Determine the [x, y] coordinate at the center of the cell enclosing the given text.  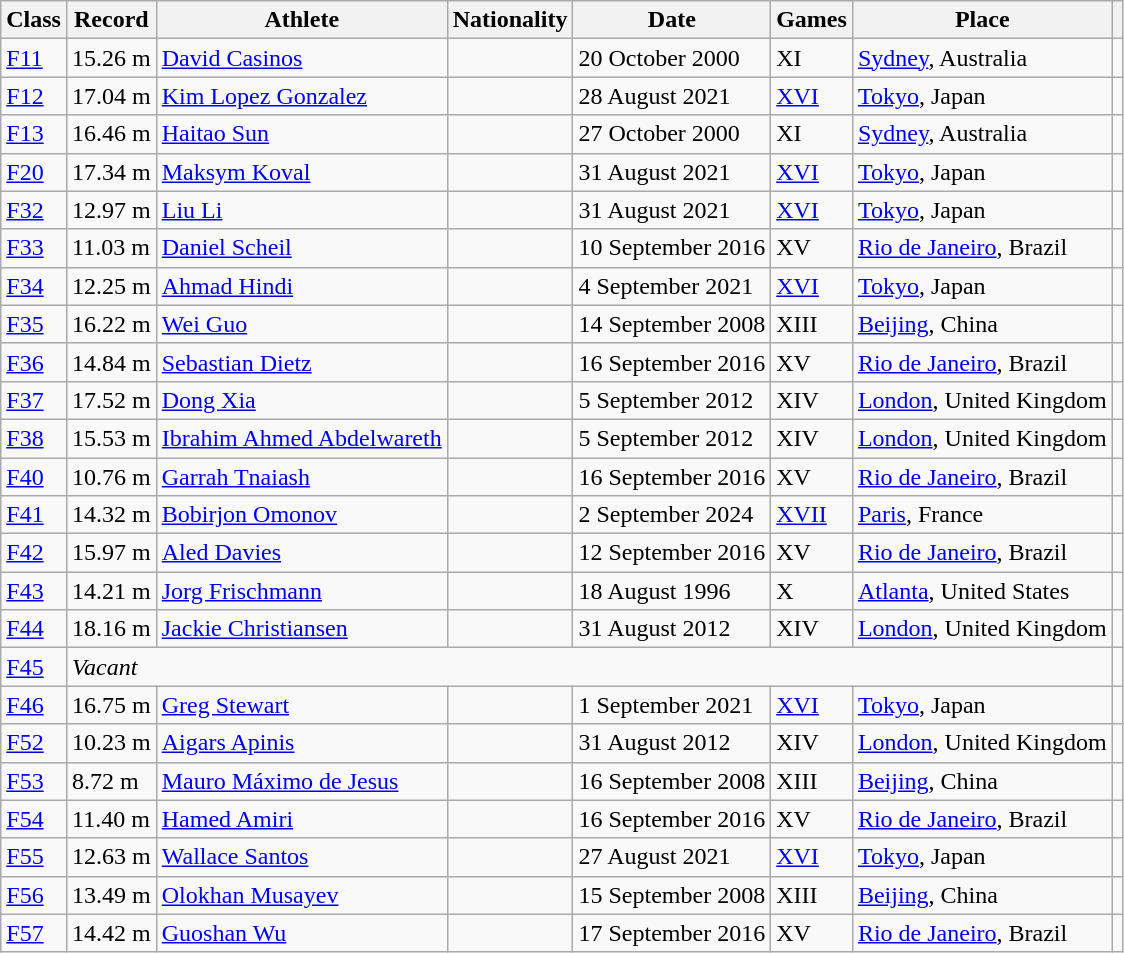
14.21 m [111, 591]
F36 [34, 362]
F11 [34, 58]
F46 [34, 705]
16.46 m [111, 134]
F20 [34, 172]
Ibrahim Ahmed Abdelwareth [302, 438]
Hamed Amiri [302, 819]
Bobirjon Omonov [302, 515]
F13 [34, 134]
Date [672, 20]
Vacant [589, 667]
Class [34, 20]
Nationality [510, 20]
14.84 m [111, 362]
12 September 2016 [672, 553]
David Casinos [302, 58]
F52 [34, 743]
F45 [34, 667]
F44 [34, 629]
F55 [34, 857]
4 September 2021 [672, 286]
16 September 2008 [672, 781]
Sebastian Dietz [302, 362]
14.42 m [111, 933]
14.32 m [111, 515]
F38 [34, 438]
F34 [34, 286]
15.26 m [111, 58]
13.49 m [111, 895]
Olokhan Musayev [302, 895]
12.25 m [111, 286]
Dong Xia [302, 400]
10.76 m [111, 477]
Aigars Apinis [302, 743]
11.03 m [111, 248]
Athlete [302, 20]
F54 [34, 819]
20 October 2000 [672, 58]
F35 [34, 324]
Mauro Máximo de Jesus [302, 781]
Liu Li [302, 210]
16.22 m [111, 324]
17.34 m [111, 172]
Place [982, 20]
12.97 m [111, 210]
Kim Lopez Gonzalez [302, 96]
Games [812, 20]
12.63 m [111, 857]
10.23 m [111, 743]
F57 [34, 933]
Haitao Sun [302, 134]
8.72 m [111, 781]
2 September 2024 [672, 515]
F42 [34, 553]
Jackie Christiansen [302, 629]
17.04 m [111, 96]
27 October 2000 [672, 134]
Daniel Scheil [302, 248]
Guoshan Wu [302, 933]
18 August 1996 [672, 591]
10 September 2016 [672, 248]
Ahmad Hindi [302, 286]
Paris, France [982, 515]
Wei Guo [302, 324]
17 September 2016 [672, 933]
F40 [34, 477]
Wallace Santos [302, 857]
11.40 m [111, 819]
17.52 m [111, 400]
X [812, 591]
F41 [34, 515]
Garrah Tnaiash [302, 477]
28 August 2021 [672, 96]
14 September 2008 [672, 324]
16.75 m [111, 705]
15.97 m [111, 553]
F56 [34, 895]
Maksym Koval [302, 172]
Record [111, 20]
F33 [34, 248]
18.16 m [111, 629]
27 August 2021 [672, 857]
1 September 2021 [672, 705]
Jorg Frischmann [302, 591]
F53 [34, 781]
F12 [34, 96]
XVII [812, 515]
F37 [34, 400]
Greg Stewart [302, 705]
F32 [34, 210]
15.53 m [111, 438]
15 September 2008 [672, 895]
Atlanta, United States [982, 591]
Aled Davies [302, 553]
F43 [34, 591]
